Determine the (x, y) coordinate at the center of the cell enclosing the given text.  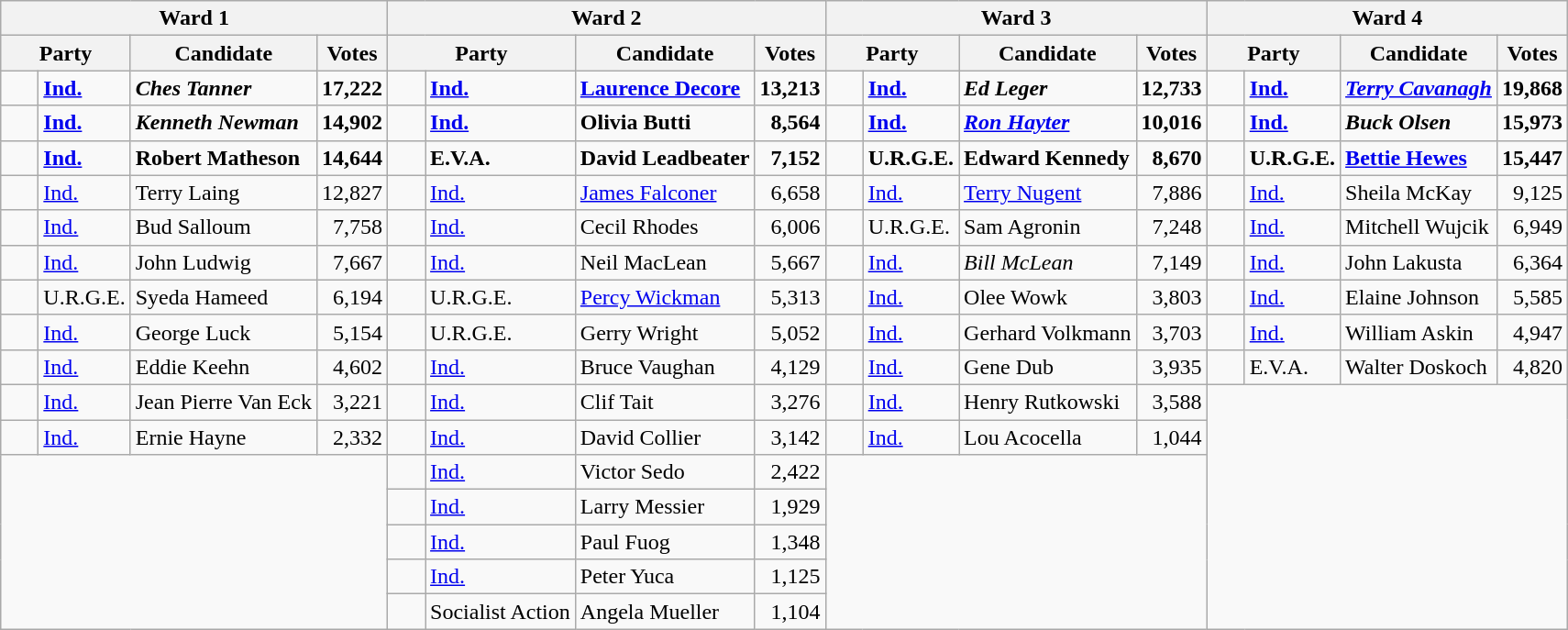
Terry Laing (224, 193)
Ron Hayter (1047, 123)
Paul Fuog (665, 542)
Elaine Johnson (1419, 297)
5,667 (790, 262)
15,447 (1531, 158)
9,125 (1531, 193)
3,276 (790, 402)
Cecil Rhodes (665, 227)
4,129 (790, 367)
Ernie Hayne (224, 437)
17,222 (352, 88)
5,154 (352, 332)
1,125 (790, 577)
Bettie Hewes (1419, 158)
Robert Matheson (224, 158)
7,886 (1172, 193)
7,667 (352, 262)
5,052 (790, 332)
7,152 (790, 158)
Laurence Decore (665, 88)
Mitchell Wujcik (1419, 227)
12,733 (1172, 88)
Syeda Hameed (224, 297)
3,703 (1172, 332)
Walter Doskoch (1419, 367)
6,949 (1531, 227)
Henry Rutkowski (1047, 402)
Bill McLean (1047, 262)
8,670 (1172, 158)
Eddie Keehn (224, 367)
Edward Kennedy (1047, 158)
1,929 (790, 507)
Sheila McKay (1419, 193)
Gene Dub (1047, 367)
Ward 3 (1016, 18)
Lou Acocella (1047, 437)
Socialist Action (501, 612)
4,602 (352, 367)
John Lakusta (1419, 262)
Jean Pierre Van Eck (224, 402)
19,868 (1531, 88)
14,902 (352, 123)
3,803 (1172, 297)
2,422 (790, 472)
Larry Messier (665, 507)
Ward 1 (194, 18)
Gerhard Volkmann (1047, 332)
Bud Salloum (224, 227)
Buck Olsen (1419, 123)
Olee Wowk (1047, 297)
10,016 (1172, 123)
Terry Nugent (1047, 193)
8,564 (790, 123)
6,194 (352, 297)
Ward 4 (1386, 18)
6,364 (1531, 262)
David Leadbeater (665, 158)
1,044 (1172, 437)
Clif Tait (665, 402)
2,332 (352, 437)
14,644 (352, 158)
7,248 (1172, 227)
6,658 (790, 193)
7,758 (352, 227)
Terry Cavanagh (1419, 88)
Gerry Wright (665, 332)
12,827 (352, 193)
6,006 (790, 227)
4,947 (1531, 332)
13,213 (790, 88)
Ward 2 (607, 18)
Neil MacLean (665, 262)
Bruce Vaughan (665, 367)
Ed Leger (1047, 88)
3,588 (1172, 402)
Peter Yuca (665, 577)
Sam Agronin (1047, 227)
5,585 (1531, 297)
3,935 (1172, 367)
William Askin (1419, 332)
Percy Wickman (665, 297)
7,149 (1172, 262)
Olivia Butti (665, 123)
Victor Sedo (665, 472)
James Falconer (665, 193)
1,348 (790, 542)
3,142 (790, 437)
George Luck (224, 332)
Angela Mueller (665, 612)
Kenneth Newman (224, 123)
5,313 (790, 297)
John Ludwig (224, 262)
4,820 (1531, 367)
15,973 (1531, 123)
David Collier (665, 437)
1,104 (790, 612)
Ches Tanner (224, 88)
3,221 (352, 402)
